Locate the cell with the specified text and output its [x, y] center coordinate. 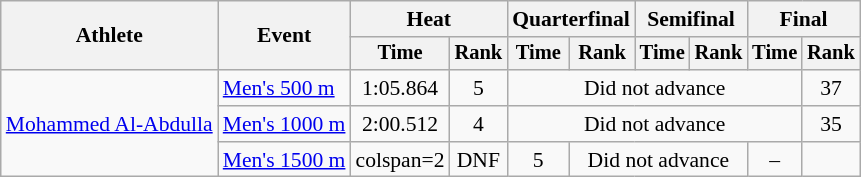
Men's 1000 m [284, 124]
Semifinal [691, 19]
35 [831, 124]
Athlete [110, 36]
5 [479, 88]
Mohammed Al-Abdulla [110, 124]
Men's 500 m [284, 88]
37 [831, 88]
2:00.512 [400, 124]
Quarterfinal [571, 19]
1:05.864 [400, 88]
Final [803, 19]
Heat [428, 19]
Event [284, 36]
4 [479, 124]
